Determine the [X, Y] coordinate at the center of the cell enclosing the given text.  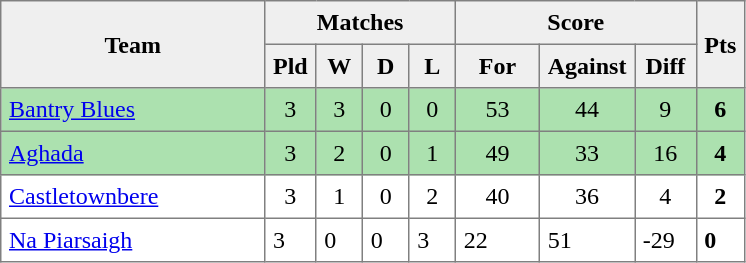
L [432, 66]
Against [586, 66]
-29 [666, 240]
40 [497, 197]
Score [576, 23]
D [385, 66]
16 [666, 153]
W [339, 66]
51 [586, 240]
49 [497, 153]
Pld [290, 66]
Pts [720, 44]
44 [586, 110]
Aghada [133, 153]
Team [133, 44]
Diff [666, 66]
9 [666, 110]
6 [720, 110]
Castletownbere [133, 197]
For [497, 66]
33 [586, 153]
Matches [360, 23]
22 [497, 240]
53 [497, 110]
36 [586, 197]
Na Piarsaigh [133, 240]
Bantry Blues [133, 110]
